For the text-containing cell, return its midpoint in [X, Y] coordinate format. 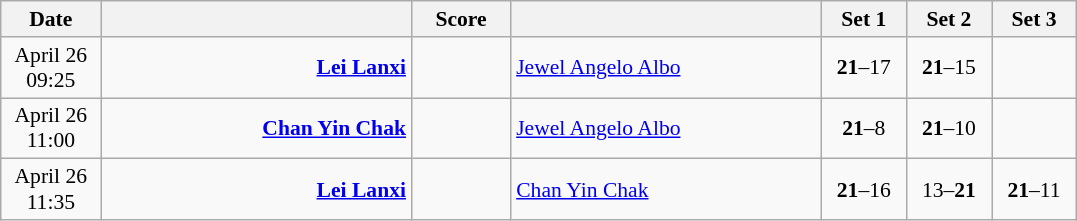
Set 2 [948, 19]
21–8 [864, 128]
21–10 [948, 128]
Score [461, 19]
13–21 [948, 190]
April 2609:25 [51, 68]
April 2611:00 [51, 128]
Set 1 [864, 19]
21–16 [864, 190]
21–11 [1034, 190]
21–15 [948, 68]
April 2611:35 [51, 190]
Set 3 [1034, 19]
21–17 [864, 68]
Date [51, 19]
